Identify which cell holds the provided text, then report its [X, Y] central coordinate. 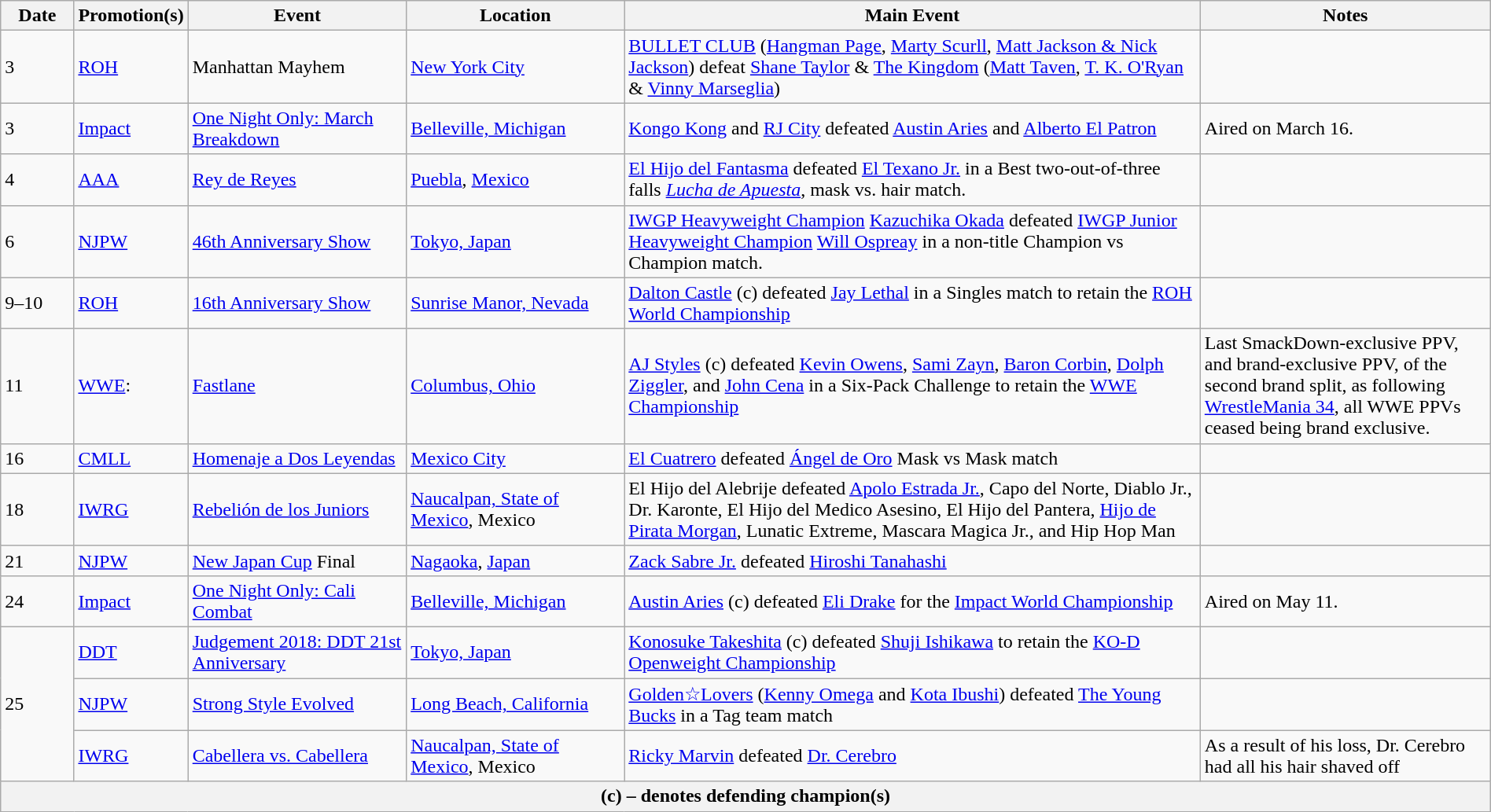
Konosuke Takeshita (c) defeated Shuji Ishikawa to retain the KO-D Openweight Championship [912, 652]
Nagaoka, Japan [516, 560]
Date [38, 16]
Puebla, Mexico [516, 179]
25 [38, 704]
Zack Sabre Jr. defeated Hiroshi Tanahashi [912, 560]
Main Event [912, 16]
AJ Styles (c) defeated Kevin Owens, Sami Zayn, Baron Corbin, Dolph Ziggler, and John Cena in a Six-Pack Challenge to retain the WWE Championship [912, 386]
Mexico City [516, 458]
El Cuatrero defeated Ángel de Oro Mask vs Mask match [912, 458]
Location [516, 16]
11 [38, 386]
One Night Only: March Breakdown [297, 129]
Homenaje a Dos Leyendas [297, 458]
6 [38, 241]
Aired on March 16. [1345, 129]
Austin Aries (c) defeated Eli Drake for the Impact World Championship [912, 601]
(c) – denotes defending champion(s) [745, 796]
WWE: [131, 386]
AAA [131, 179]
Notes [1345, 16]
21 [38, 560]
New York City [516, 67]
Aired on May 11. [1345, 601]
CMLL [131, 458]
Ricky Marvin defeated Dr. Cerebro [912, 756]
4 [38, 179]
46th Anniversary Show [297, 241]
16th Anniversary Show [297, 303]
Rey de Reyes [297, 179]
Fastlane [297, 386]
Columbus, Ohio [516, 386]
Kongo Kong and RJ City defeated Austin Aries and Alberto El Patron [912, 129]
Dalton Castle (c) defeated Jay Lethal in a Singles match to retain the ROH World Championship [912, 303]
9–10 [38, 303]
IWGP Heavyweight Champion Kazuchika Okada defeated IWGP Junior Heavyweight Champion Will Ospreay in a non-title Champion vs Champion match. [912, 241]
24 [38, 601]
16 [38, 458]
DDT [131, 652]
Judgement 2018: DDT 21st Anniversary [297, 652]
18 [38, 509]
As a result of his loss, Dr. Cerebro had all his hair shaved off [1345, 756]
Strong Style Evolved [297, 704]
Sunrise Manor, Nevada [516, 303]
Golden☆Lovers (Kenny Omega and Kota Ibushi) defeated The Young Bucks in a Tag team match [912, 704]
New Japan Cup Final [297, 560]
El Hijo del Fantasma defeated El Texano Jr. in a Best two-out-of-three falls Lucha de Apuesta, mask vs. hair match. [912, 179]
Long Beach, California [516, 704]
Manhattan Mayhem [297, 67]
Promotion(s) [131, 16]
One Night Only: Cali Combat [297, 601]
Cabellera vs. Cabellera [297, 756]
Rebelión de los Juniors [297, 509]
BULLET CLUB (Hangman Page, Marty Scurll, Matt Jackson & Nick Jackson) defeat Shane Taylor & The Kingdom (Matt Taven, T. K. O'Ryan & Vinny Marseglia) [912, 67]
Event [297, 16]
